Return the [X, Y] coordinate for the center point of the cell that contains the specified text.  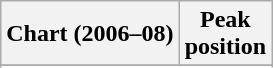
Peak position [225, 34]
Chart (2006–08) [90, 34]
